Locate the cell with the specified text and output its [X, Y] center coordinate. 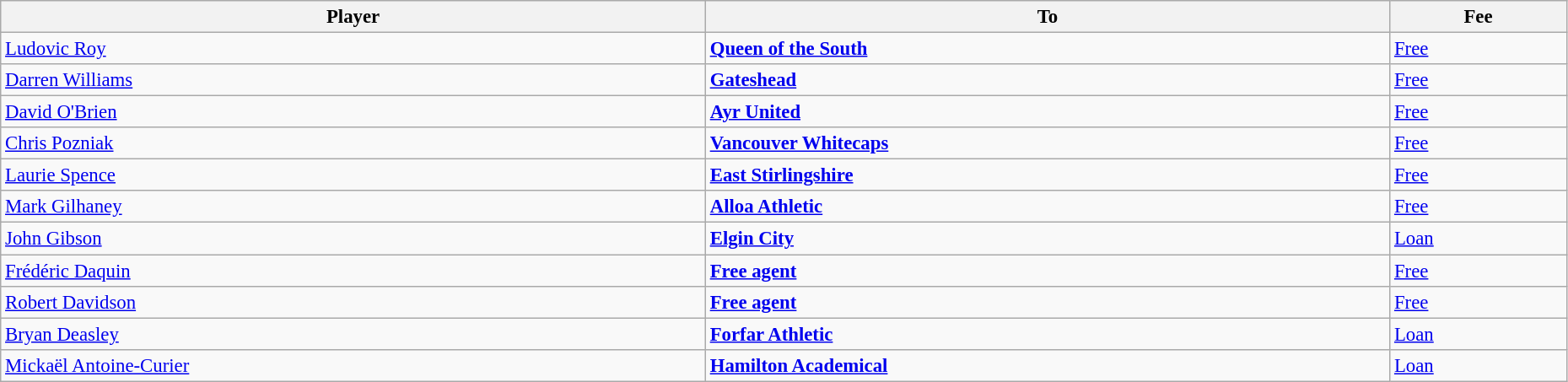
Hamilton Academical [1048, 365]
Ayr United [1048, 112]
Darren Williams [353, 80]
Queen of the South [1048, 49]
Gateshead [1048, 80]
John Gibson [353, 239]
Mickaël Antoine-Curier [353, 365]
Forfar Athletic [1048, 334]
David O'Brien [353, 112]
Elgin City [1048, 239]
Alloa Athletic [1048, 207]
Mark Gilhaney [353, 207]
Ludovic Roy [353, 49]
To [1048, 17]
Vancouver Whitecaps [1048, 143]
Robert Davidson [353, 302]
Bryan Deasley [353, 334]
Laurie Spence [353, 175]
Frédéric Daquin [353, 271]
East Stirlingshire [1048, 175]
Chris Pozniak [353, 143]
Fee [1479, 17]
Player [353, 17]
